Search for the cell housing the specified text and yield its (x, y) center coordinate. 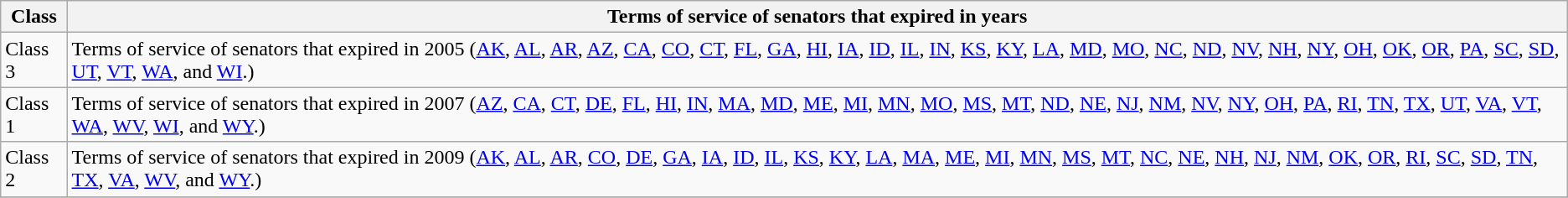
Terms of service of senators that expired in years (818, 17)
Class 2 (34, 169)
Class 3 (34, 60)
Class 1 (34, 114)
Class (34, 17)
